Identify which cell holds the provided text, then report its (X, Y) central coordinate. 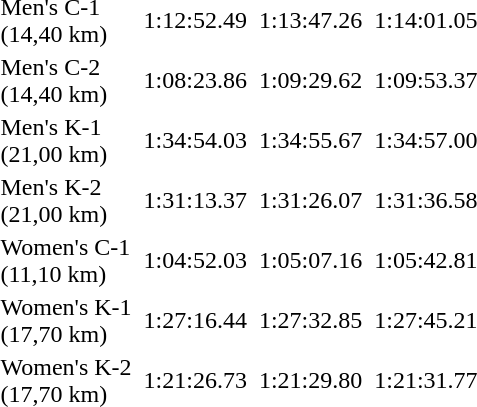
1:09:29.62 (310, 80)
1:08:23.86 (195, 80)
1:04:52.03 (195, 260)
1:31:13.37 (195, 200)
1:27:32.85 (310, 320)
1:31:26.07 (310, 200)
1:34:54.03 (195, 140)
1:27:16.44 (195, 320)
1:34:55.67 (310, 140)
1:05:07.16 (310, 260)
